Extract the [x, y] coordinate from the center of the cell holding the provided text.  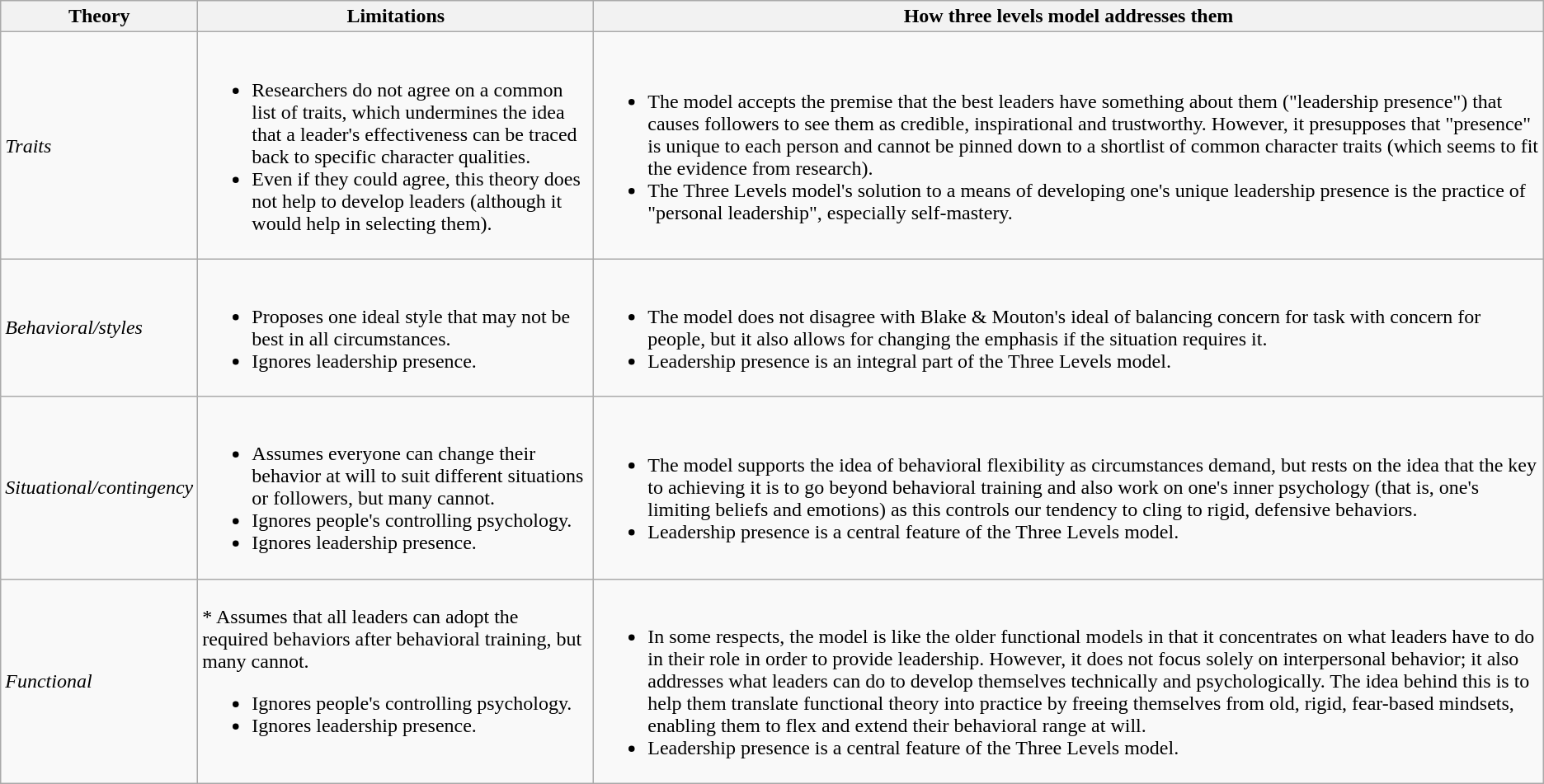
Functional [99, 681]
Behavioral/styles [99, 328]
Limitations [396, 16]
Theory [99, 16]
Proposes one ideal style that may not be best in all circumstances.Ignores leadership presence. [396, 328]
Situational/contingency [99, 488]
How three levels model addresses them [1069, 16]
Traits [99, 145]
